Return (X, Y) of the center of cell containing provided text 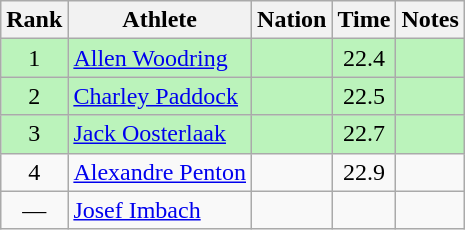
Alexandre Penton (160, 172)
— (34, 210)
22.4 (364, 58)
4 (34, 172)
Allen Woodring (160, 58)
3 (34, 134)
22.5 (364, 96)
2 (34, 96)
Time (364, 20)
22.9 (364, 172)
1 (34, 58)
Athlete (160, 20)
Nation (292, 20)
Josef Imbach (160, 210)
Charley Paddock (160, 96)
22.7 (364, 134)
Rank (34, 20)
Jack Oosterlaak (160, 134)
Notes (430, 20)
